Return [X, Y] of the center of cell containing provided text 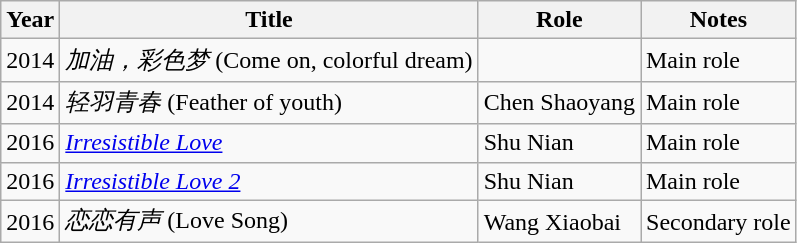
Chen Shaoyang [559, 102]
Irresistible Love 2 [269, 181]
恋恋有声 (Love Song) [269, 222]
Year [30, 20]
Wang Xiaobai [559, 222]
Secondary role [718, 222]
加油，彩色梦 (Come on, colorful dream) [269, 60]
Role [559, 20]
轻羽青春 (Feather of youth) [269, 102]
Irresistible Love [269, 143]
Title [269, 20]
Notes [718, 20]
